Extract the [X, Y] coordinate from the center of the cell holding the provided text.  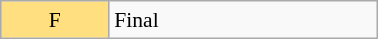
Final [244, 20]
F [54, 20]
